Output the (X, Y) coordinate of the center of the cell containing the given text.  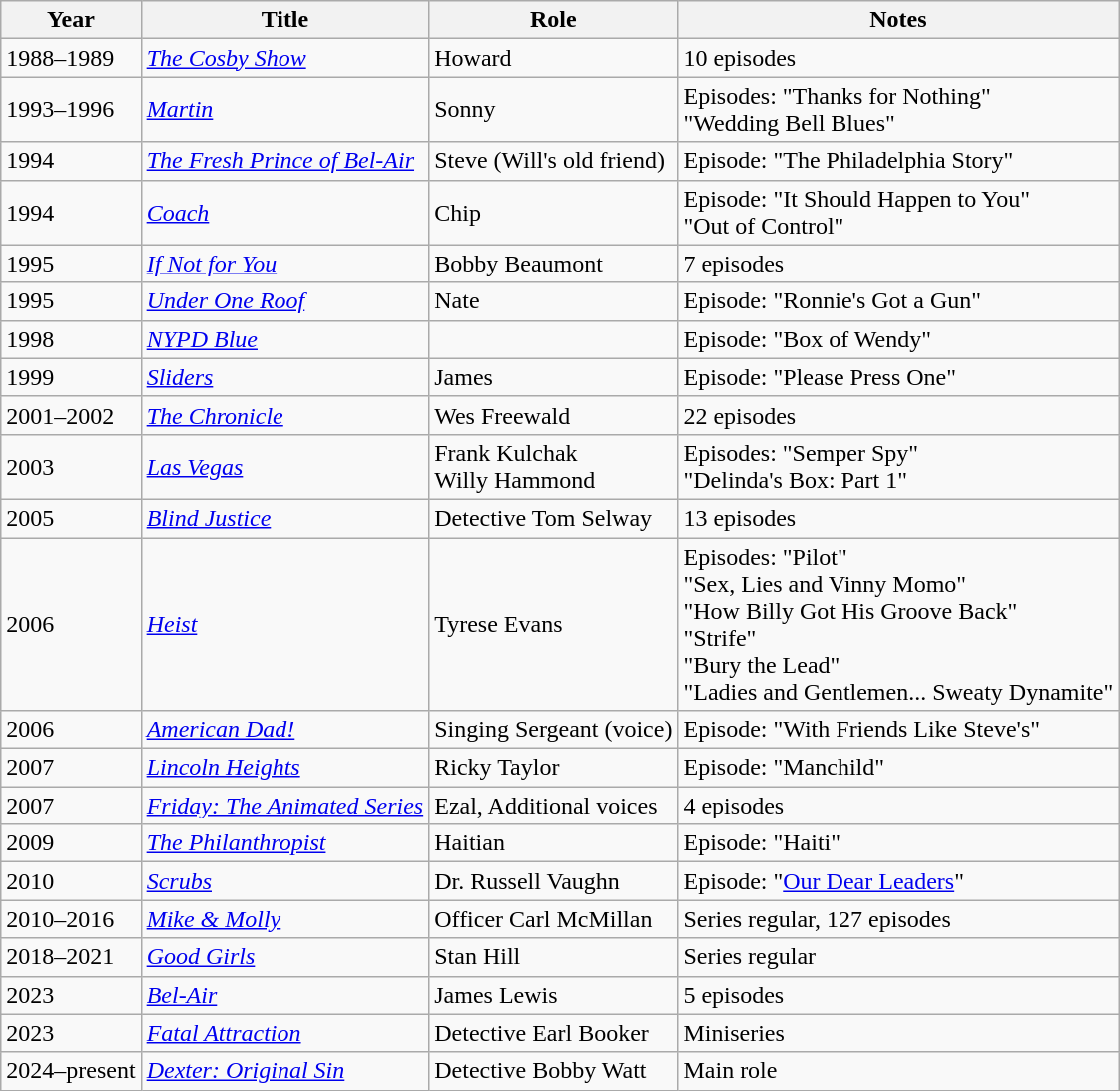
2009 (71, 843)
1988–1989 (71, 58)
Episode: "Manchild" (898, 768)
Heist (285, 623)
Episode: "Ronnie's Got a Gun" (898, 301)
The Fresh Prince of Bel-Air (285, 161)
Dexter: Original Sin (285, 1071)
Detective Tom Selway (553, 518)
Singing Sergeant (voice) (553, 730)
Bobby Beaumont (553, 264)
2001–2002 (71, 415)
Stan Hill (553, 957)
Title (285, 20)
Scrubs (285, 881)
2010–2016 (71, 919)
Dr. Russell Vaughn (553, 881)
The Cosby Show (285, 58)
Episode: "Please Press One" (898, 377)
Fatal Attraction (285, 1033)
13 episodes (898, 518)
Wes Freewald (553, 415)
Chip (553, 212)
Detective Earl Booker (553, 1033)
NYPD Blue (285, 339)
Episodes: "Thanks for Nothing""Wedding Bell Blues" (898, 110)
2003 (71, 467)
1999 (71, 377)
American Dad! (285, 730)
Role (553, 20)
Year (71, 20)
Series regular (898, 957)
Sonny (553, 110)
1998 (71, 339)
Notes (898, 20)
4 episodes (898, 806)
Episode: "Haiti" (898, 843)
Friday: The Animated Series (285, 806)
The Chronicle (285, 415)
Coach (285, 212)
Episode: "Our Dear Leaders" (898, 881)
Tyrese Evans (553, 623)
Steve (Will's old friend) (553, 161)
Episode: "It Should Happen to You""Out of Control" (898, 212)
Detective Bobby Watt (553, 1071)
Nate (553, 301)
Blind Justice (285, 518)
2005 (71, 518)
Ezal, Additional voices (553, 806)
Bel-Air (285, 995)
Mike & Molly (285, 919)
Good Girls (285, 957)
7 episodes (898, 264)
Episodes: "Semper Spy""Delinda's Box: Part 1" (898, 467)
Howard (553, 58)
Main role (898, 1071)
Miniseries (898, 1033)
2010 (71, 881)
10 episodes (898, 58)
James Lewis (553, 995)
Episode: "Box of Wendy" (898, 339)
Frank KulchakWilly Hammond (553, 467)
James (553, 377)
Episodes: "Pilot""Sex, Lies and Vinny Momo""How Billy Got His Groove Back""Strife""Bury the Lead""Ladies and Gentlemen... Sweaty Dynamite" (898, 623)
Haitian (553, 843)
2018–2021 (71, 957)
5 episodes (898, 995)
22 episodes (898, 415)
Lincoln Heights (285, 768)
Sliders (285, 377)
1993–1996 (71, 110)
Martin (285, 110)
Episode: "The Philadelphia Story" (898, 161)
Officer Carl McMillan (553, 919)
Las Vegas (285, 467)
Series regular, 127 episodes (898, 919)
If Not for You (285, 264)
The Philanthropist (285, 843)
Ricky Taylor (553, 768)
2024–present (71, 1071)
Under One Roof (285, 301)
Episode: "With Friends Like Steve's" (898, 730)
